Extract the [X, Y] coordinate from the center of the cell holding the provided text.  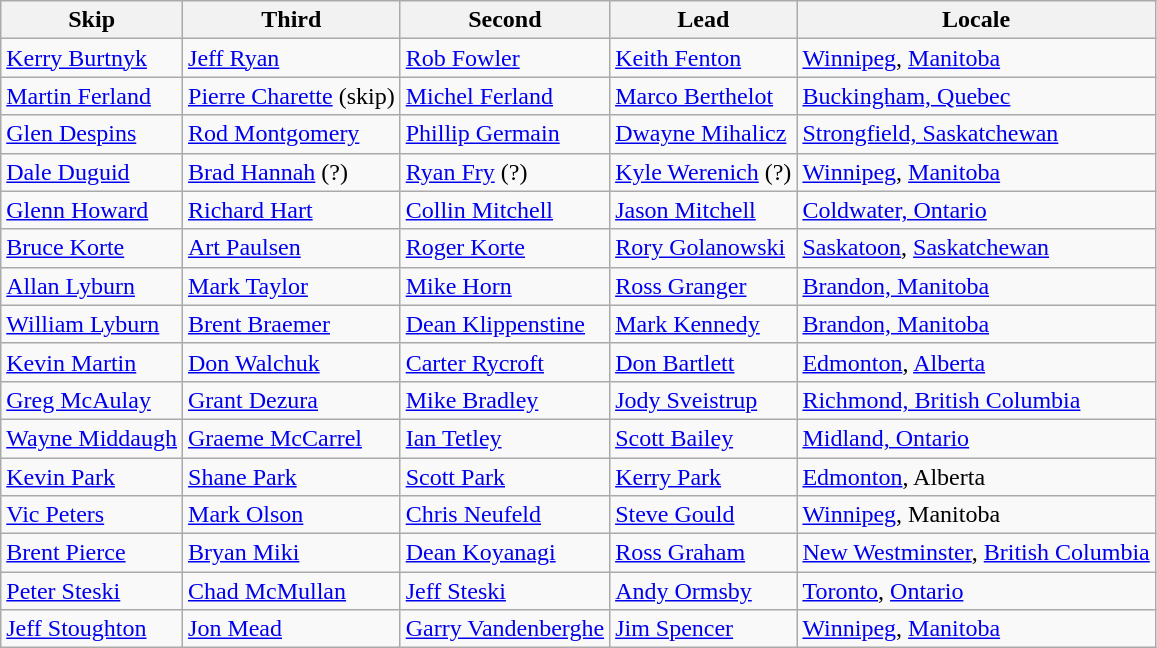
Third [292, 20]
Glen Despins [92, 134]
Ross Granger [704, 286]
Second [504, 20]
Jody Sveistrup [704, 400]
Kevin Martin [92, 362]
Don Walchuk [292, 362]
Brad Hannah (?) [292, 172]
Peter Steski [92, 591]
Steve Gould [704, 515]
Scott Park [504, 477]
Midland, Ontario [976, 438]
Mike Bradley [504, 400]
Buckingham, Quebec [976, 96]
Garry Vandenberghe [504, 629]
Rory Golanowski [704, 248]
Grant Dezura [292, 400]
Brent Pierce [92, 553]
Mark Olson [292, 515]
Bryan Miki [292, 553]
Pierre Charette (skip) [292, 96]
Mark Kennedy [704, 324]
Coldwater, Ontario [976, 210]
Rob Fowler [504, 58]
Martin Ferland [92, 96]
Collin Mitchell [504, 210]
Dale Duguid [92, 172]
Keith Fenton [704, 58]
Ross Graham [704, 553]
Dwayne Mihalicz [704, 134]
Jim Spencer [704, 629]
Glenn Howard [92, 210]
Kerry Burtnyk [92, 58]
Chris Neufeld [504, 515]
Kerry Park [704, 477]
Allan Lyburn [92, 286]
Wayne Middaugh [92, 438]
Michel Ferland [504, 96]
Greg McAulay [92, 400]
Andy Ormsby [704, 591]
Shane Park [292, 477]
Saskatoon, Saskatchewan [976, 248]
Mike Horn [504, 286]
Dean Koyanagi [504, 553]
Roger Korte [504, 248]
Art Paulsen [292, 248]
Phillip Germain [504, 134]
Brent Braemer [292, 324]
Scott Bailey [704, 438]
Carter Rycroft [504, 362]
Marco Berthelot [704, 96]
Skip [92, 20]
Kevin Park [92, 477]
Jeff Ryan [292, 58]
Richmond, British Columbia [976, 400]
Kyle Werenich (?) [704, 172]
Mark Taylor [292, 286]
Jon Mead [292, 629]
Locale [976, 20]
Ian Tetley [504, 438]
New Westminster, British Columbia [976, 553]
Lead [704, 20]
Ryan Fry (?) [504, 172]
Don Bartlett [704, 362]
Strongfield, Saskatchewan [976, 134]
Bruce Korte [92, 248]
Jeff Stoughton [92, 629]
Richard Hart [292, 210]
William Lyburn [92, 324]
Rod Montgomery [292, 134]
Jason Mitchell [704, 210]
Toronto, Ontario [976, 591]
Dean Klippenstine [504, 324]
Jeff Steski [504, 591]
Vic Peters [92, 515]
Chad McMullan [292, 591]
Graeme McCarrel [292, 438]
